Detect which cell encompasses the target text, then output its [X, Y] center coordinate. 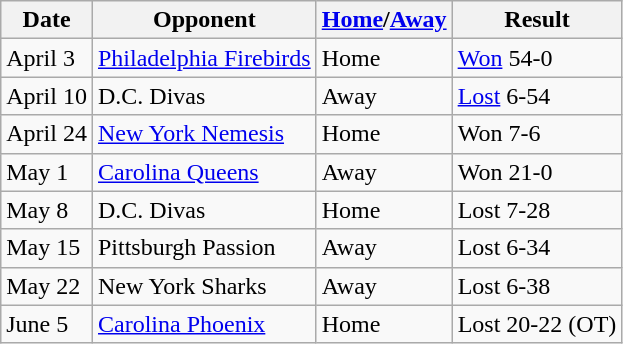
Lost 6-38 [537, 286]
Won 7-6 [537, 134]
Pittsburgh Passion [204, 248]
Date [47, 20]
May 8 [47, 210]
Won 54-0 [537, 58]
April 3 [47, 58]
May 22 [47, 286]
Lost 6-54 [537, 96]
Won 21-0 [537, 172]
Philadelphia Firebirds [204, 58]
New York Nemesis [204, 134]
June 5 [47, 324]
Result [537, 20]
April 24 [47, 134]
Lost 6-34 [537, 248]
Carolina Queens [204, 172]
Opponent [204, 20]
Lost 7-28 [537, 210]
Home/Away [384, 20]
April 10 [47, 96]
May 1 [47, 172]
May 15 [47, 248]
New York Sharks [204, 286]
Carolina Phoenix [204, 324]
Lost 20-22 (OT) [537, 324]
